Pinpoint the cell where the given text exists, returning its (X, Y) midpoint coordinate. 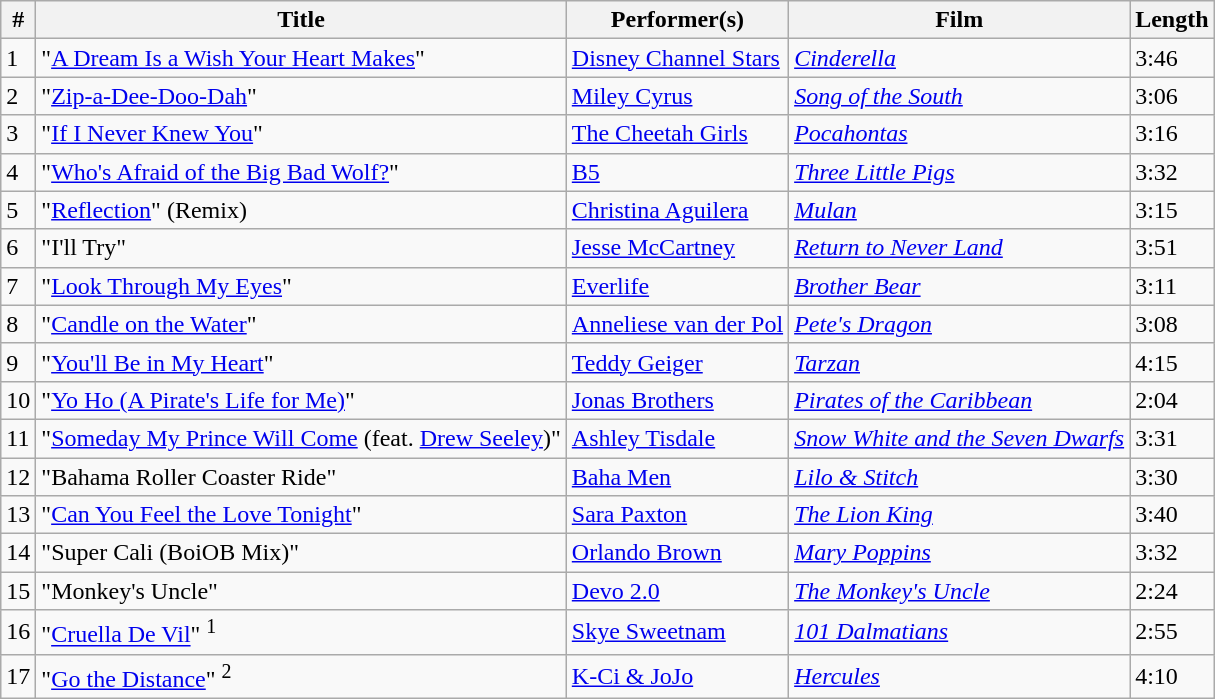
14 (18, 553)
Skye Sweetnam (677, 632)
Mary Poppins (960, 553)
3 (18, 134)
"Can You Feel the Love Tonight" (301, 515)
17 (18, 676)
Tarzan (960, 362)
3:11 (1172, 286)
Jesse McCartney (677, 248)
Pocahontas (960, 134)
Ashley Tisdale (677, 438)
Return to Never Land (960, 248)
Disney Channel Stars (677, 58)
11 (18, 438)
Orlando Brown (677, 553)
K-Ci & JoJo (677, 676)
Title (301, 20)
"I'll Try" (301, 248)
3:51 (1172, 248)
Miley Cyrus (677, 96)
Everlife (677, 286)
"A Dream Is a Wish Your Heart Makes" (301, 58)
Pete's Dragon (960, 324)
3:08 (1172, 324)
Length (1172, 20)
101 Dalmatians (960, 632)
"Someday My Prince Will Come (feat. Drew Seeley)" (301, 438)
Christina Aguilera (677, 210)
B5 (677, 172)
4:15 (1172, 362)
The Lion King (960, 515)
Mulan (960, 210)
4:10 (1172, 676)
"Cruella De Vil" 1 (301, 632)
9 (18, 362)
The Cheetah Girls (677, 134)
Snow White and the Seven Dwarfs (960, 438)
Cinderella (960, 58)
"Reflection" (Remix) (301, 210)
Three Little Pigs (960, 172)
16 (18, 632)
2:55 (1172, 632)
3:46 (1172, 58)
3:06 (1172, 96)
"Bahama Roller Coaster Ride" (301, 477)
"You'll Be in My Heart" (301, 362)
"Yo Ho (A Pirate's Life for Me)" (301, 400)
Film (960, 20)
1 (18, 58)
4 (18, 172)
7 (18, 286)
Song of the South (960, 96)
3:15 (1172, 210)
15 (18, 591)
"Candle on the Water" (301, 324)
3:40 (1172, 515)
Performer(s) (677, 20)
"Look Through My Eyes" (301, 286)
Hercules (960, 676)
12 (18, 477)
2:24 (1172, 591)
"Monkey's Uncle" (301, 591)
"If I Never Knew You" (301, 134)
2:04 (1172, 400)
Lilo & Stitch (960, 477)
3:16 (1172, 134)
13 (18, 515)
Anneliese van der Pol (677, 324)
"Zip-a-Dee-Doo-Dah" (301, 96)
# (18, 20)
2 (18, 96)
Jonas Brothers (677, 400)
"Super Cali (BoiOB Mix)" (301, 553)
"Who's Afraid of the Big Bad Wolf?" (301, 172)
10 (18, 400)
Teddy Geiger (677, 362)
Devo 2.0 (677, 591)
Pirates of the Caribbean (960, 400)
8 (18, 324)
The Monkey's Uncle (960, 591)
Sara Paxton (677, 515)
"Go the Distance" 2 (301, 676)
3:30 (1172, 477)
6 (18, 248)
3:31 (1172, 438)
5 (18, 210)
Baha Men (677, 477)
Brother Bear (960, 286)
